Return (X, Y) of the center of cell containing provided text 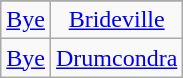
Brideville (116, 20)
Drumcondra (116, 58)
